Pinpoint the cell where the given text exists, returning its (X, Y) midpoint coordinate. 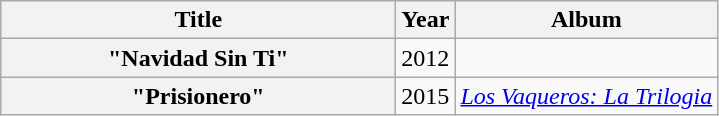
2015 (426, 96)
"Prisionero" (198, 96)
Year (426, 20)
"Navidad Sin Ti" (198, 58)
Los Vaqueros: La Trilogia (586, 96)
Title (198, 20)
2012 (426, 58)
Album (586, 20)
